From the cell containing the given text, extract its center point as (X, Y) coordinate. 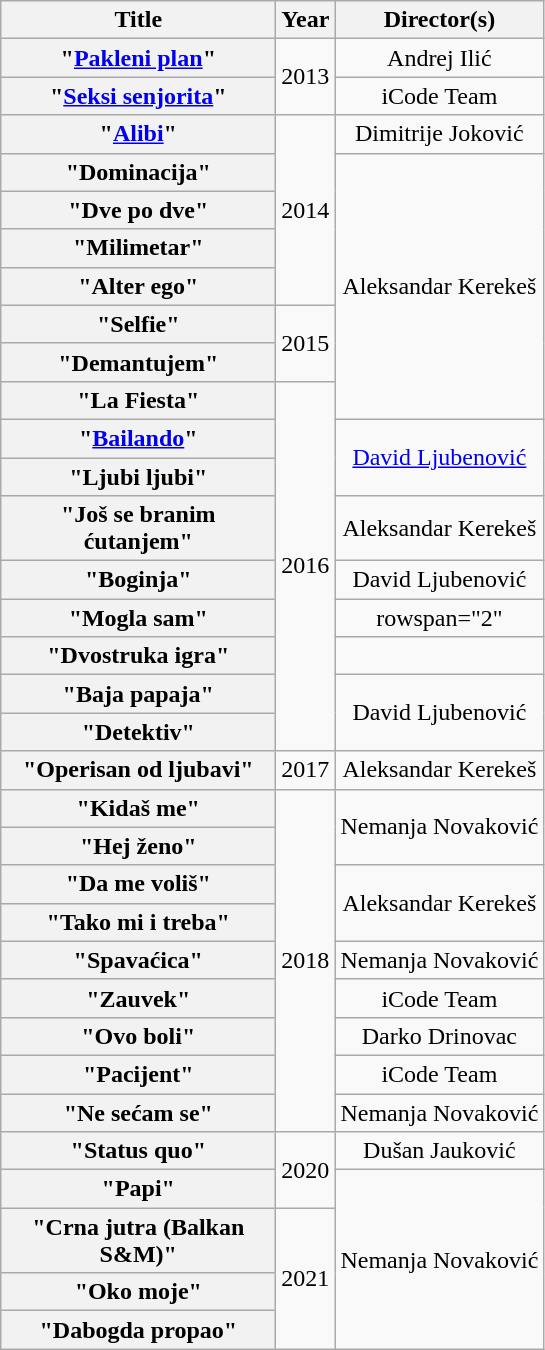
"Tako mi i treba" (138, 922)
Darko Drinovac (440, 1036)
"Alter ego" (138, 286)
Title (138, 20)
"Operisan od ljubavi" (138, 770)
"Seksi senjorita" (138, 96)
"Kidaš me" (138, 808)
"Dominacija" (138, 172)
"Crna jutra (Balkan S&M)" (138, 1240)
"Hej ženo" (138, 846)
Dimitrije Joković (440, 134)
Director(s) (440, 20)
rowspan="2" (440, 618)
Andrej Ilić (440, 58)
"Spavaćica" (138, 960)
"Još se branim ćutanjem" (138, 528)
"Dabogda propao" (138, 1330)
"Dve po dve" (138, 210)
"Dvostruka igra" (138, 656)
"Pacijent" (138, 1074)
"Milimetar" (138, 248)
"Detektiv" (138, 732)
"Alibi" (138, 134)
"Bailando" (138, 438)
2018 (306, 960)
2021 (306, 1278)
2017 (306, 770)
"Ovo boli" (138, 1036)
2015 (306, 343)
"Selfie" (138, 324)
"La Fiesta" (138, 400)
2014 (306, 210)
"Demantujem" (138, 362)
"Zauvek" (138, 998)
"Pakleni plan" (138, 58)
"Ljubi ljubi" (138, 477)
"Baja papaja" (138, 694)
"Da me voliš" (138, 884)
Year (306, 20)
"Boginja" (138, 580)
2020 (306, 1170)
"Oko moje" (138, 1292)
"Ne sećam se" (138, 1113)
"Papi" (138, 1189)
"Mogla sam" (138, 618)
2016 (306, 566)
"Status quo" (138, 1151)
Dušan Jauković (440, 1151)
2013 (306, 77)
